Extract the [x, y] coordinate from the center of the cell holding the provided text.  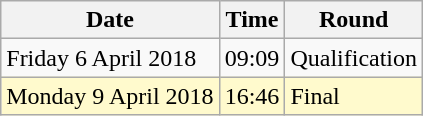
Monday 9 April 2018 [110, 96]
Time [252, 20]
Qualification [354, 58]
Friday 6 April 2018 [110, 58]
09:09 [252, 58]
Date [110, 20]
16:46 [252, 96]
Final [354, 96]
Round [354, 20]
